Output the [x, y] coordinate of the center of the cell containing the given text.  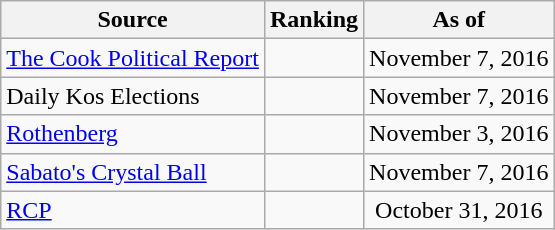
Source [133, 20]
Sabato's Crystal Ball [133, 172]
As of [459, 20]
Ranking [314, 20]
November 3, 2016 [459, 134]
October 31, 2016 [459, 210]
The Cook Political Report [133, 58]
Rothenberg [133, 134]
RCP [133, 210]
Daily Kos Elections [133, 96]
